Locate the cell with the specified text and output its (X, Y) center coordinate. 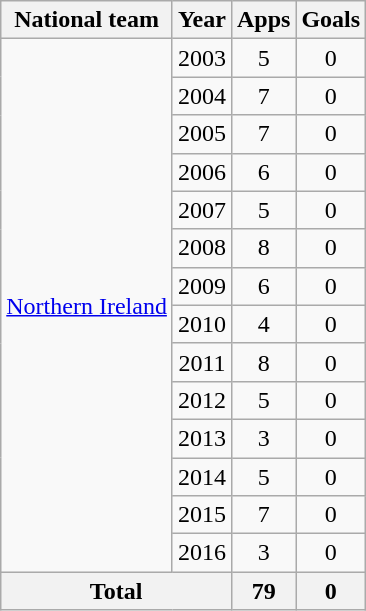
2016 (202, 553)
2010 (202, 324)
2011 (202, 362)
2008 (202, 248)
National team (87, 20)
2004 (202, 96)
Goals (331, 20)
2012 (202, 400)
Northern Ireland (87, 306)
2015 (202, 515)
79 (263, 591)
2014 (202, 477)
2006 (202, 172)
2013 (202, 438)
4 (263, 324)
Apps (263, 20)
Total (116, 591)
2003 (202, 58)
2009 (202, 286)
2005 (202, 134)
Year (202, 20)
2007 (202, 210)
